Locate the cell with the specified text and output its [x, y] center coordinate. 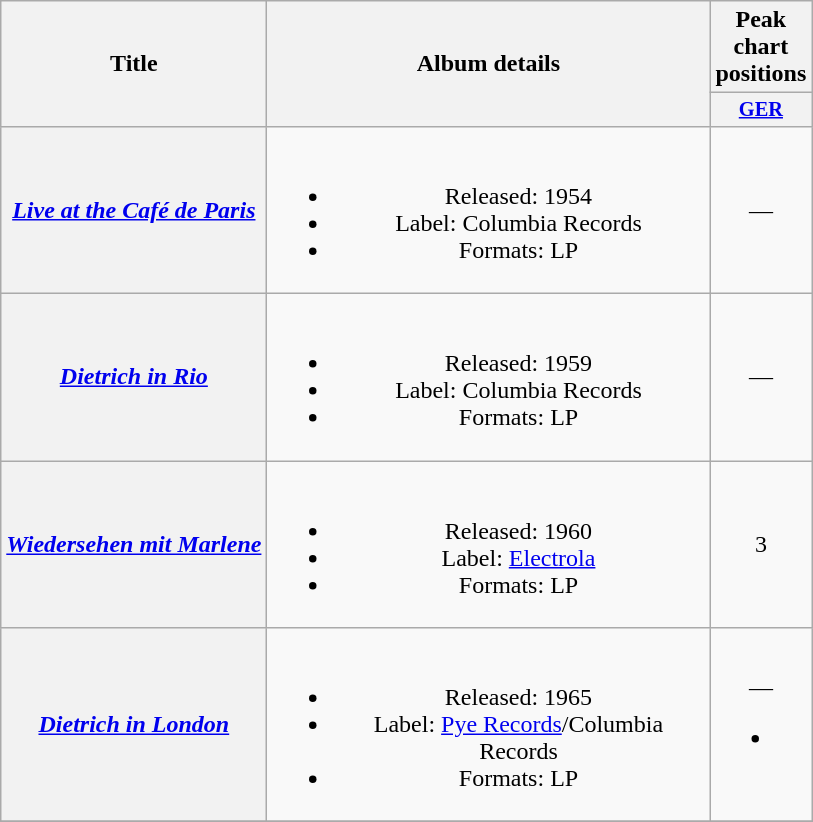
3 [761, 544]
Released: 1959Label: Columbia RecordsFormats: LP [488, 378]
Dietrich in Rio [134, 378]
Released: 1965Label: Pye Records/Columbia RecordsFormats: LP [488, 725]
Released: 1954Label: Columbia RecordsFormats: LP [488, 210]
Peak chart positions [761, 47]
Dietrich in London [134, 725]
Live at the Café de Paris [134, 210]
Wiedersehen mit Marlene [134, 544]
Title [134, 64]
Released: 1960Label: ElectrolaFormats: LP [488, 544]
Album details [488, 64]
GER [761, 110]
